Capture the cell that displays the provided text and extract its [x, y] central coordinate. 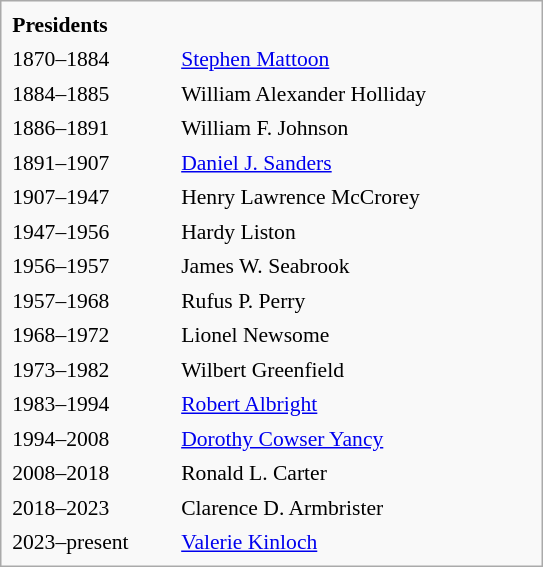
Wilbert Greenfield [356, 370]
William F. Johnson [356, 128]
Stephen Mattoon [356, 59]
Hardy Liston [356, 232]
1947–1956 [92, 232]
Clarence D. Armbrister [356, 508]
1957–1968 [92, 301]
Robert Albright [356, 404]
Valerie Kinloch [356, 542]
1884–1885 [92, 94]
1983–1994 [92, 404]
Lionel Newsome [356, 335]
Ronald L. Carter [356, 473]
1956–1957 [92, 266]
Daniel J. Sanders [356, 163]
Henry Lawrence McCrorey [356, 197]
William Alexander Holliday [356, 94]
1870–1884 [92, 59]
2018–2023 [92, 508]
1907–1947 [92, 197]
2008–2018 [92, 473]
Dorothy Cowser Yancy [356, 439]
Presidents [92, 25]
1886–1891 [92, 128]
1994–2008 [92, 439]
1891–1907 [92, 163]
1968–1972 [92, 335]
1973–1982 [92, 370]
James W. Seabrook [356, 266]
Rufus P. Perry [356, 301]
2023–present [92, 542]
